Locate the cell with the specified text and output its [x, y] center coordinate. 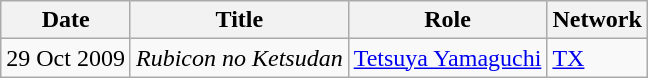
TX [597, 58]
Rubicon no Ketsudan [239, 58]
Network [597, 20]
Role [448, 20]
Date [66, 20]
Title [239, 20]
29 Oct 2009 [66, 58]
Tetsuya Yamaguchi [448, 58]
